Capture the cell that displays the provided text and extract its [x, y] central coordinate. 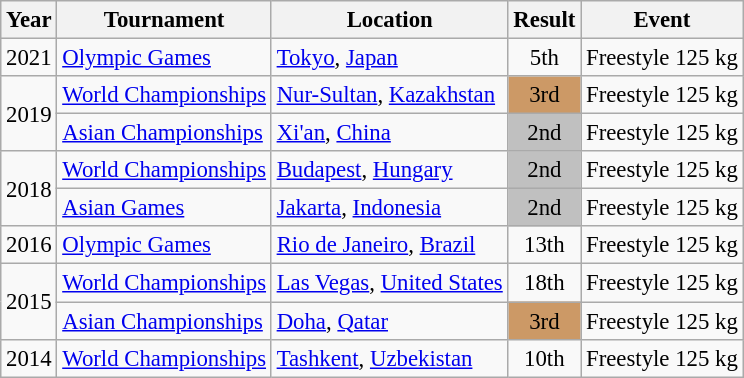
2021 [29, 58]
Budapest, Hungary [390, 170]
2019 [29, 114]
18th [544, 283]
Xi'an, China [390, 133]
Event [662, 20]
Rio de Janeiro, Brazil [390, 245]
Tashkent, Uzbekistan [390, 358]
Nur-Sultan, Kazakhstan [390, 95]
Location [390, 20]
5th [544, 58]
2015 [29, 302]
Jakarta, Indonesia [390, 208]
Tokyo, Japan [390, 58]
Result [544, 20]
13th [544, 245]
2014 [29, 358]
2018 [29, 188]
Tournament [164, 20]
Asian Games [164, 208]
Las Vegas, United States [390, 283]
Year [29, 20]
Doha, Qatar [390, 321]
10th [544, 358]
2016 [29, 245]
